Locate the cell with the specified text and output its (x, y) center coordinate. 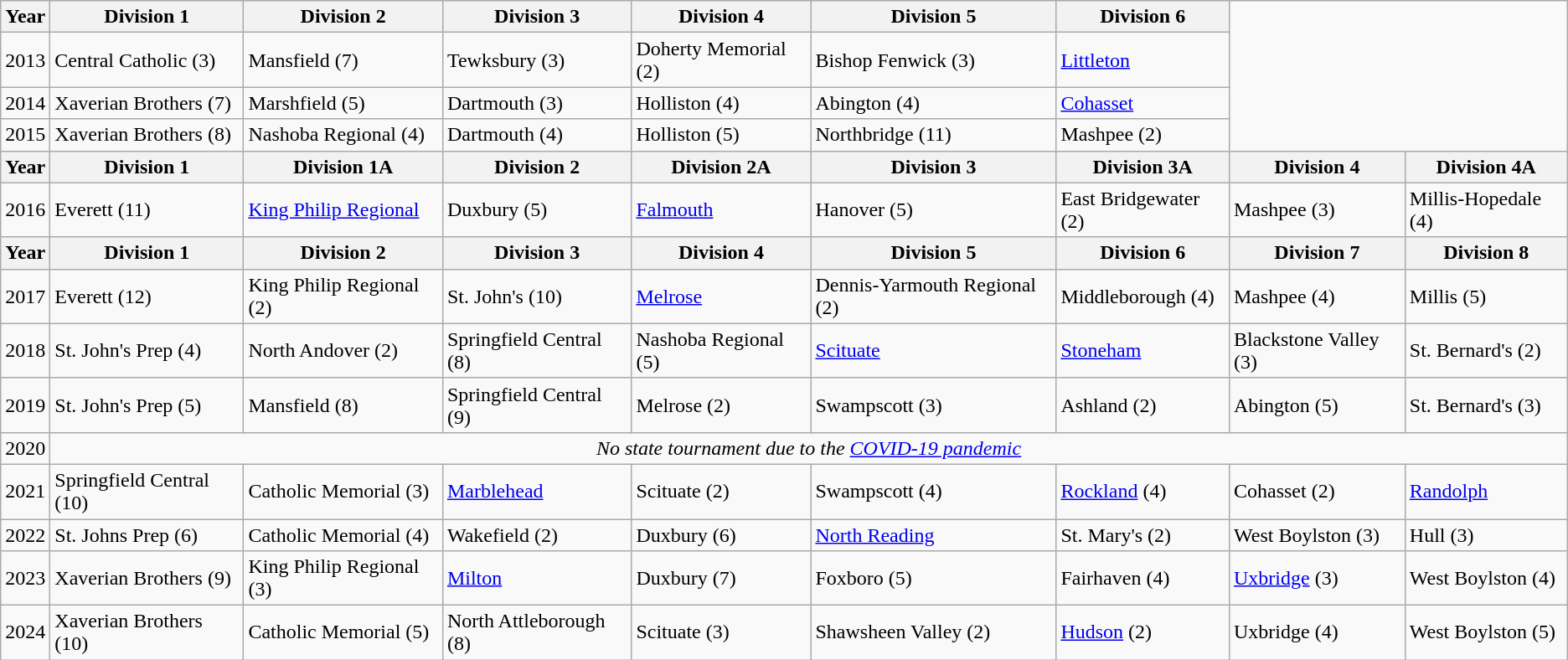
St. Bernard's (2) (1486, 350)
Mansfield (7) (343, 60)
Springfield Central (9) (536, 405)
Foxboro (5) (933, 578)
King Philip Regional (343, 209)
Hull (3) (1486, 535)
St. John's (10) (536, 296)
Scituate (933, 350)
2019 (25, 405)
Middleborough (4) (1142, 296)
West Boylston (5) (1486, 633)
Mashpee (2) (1142, 135)
Rockland (4) (1142, 491)
2024 (25, 633)
Catholic Memorial (3) (343, 491)
Wakefield (2) (536, 535)
2020 (25, 448)
Duxbury (5) (536, 209)
Catholic Memorial (4) (343, 535)
St. John's Prep (5) (147, 405)
Cohasset (1142, 103)
2016 (25, 209)
Nashoba Regional (5) (721, 350)
Hudson (2) (1142, 633)
Swampscott (3) (933, 405)
Dartmouth (3) (536, 103)
Xaverian Brothers (9) (147, 578)
Northbridge (11) (933, 135)
Hanover (5) (933, 209)
Littleton (1142, 60)
Mashpee (4) (1317, 296)
Shawsheen Valley (2) (933, 633)
Duxbury (6) (721, 535)
Xaverian Brothers (10) (147, 633)
Everett (12) (147, 296)
2018 (25, 350)
Division 1A (343, 167)
Xaverian Brothers (7) (147, 103)
Cohasset (2) (1317, 491)
Fairhaven (4) (1142, 578)
Millis (5) (1486, 296)
2023 (25, 578)
Abington (5) (1317, 405)
Xaverian Brothers (8) (147, 135)
Division 4A (1486, 167)
Central Catholic (3) (147, 60)
Falmouth (721, 209)
2015 (25, 135)
Nashoba Regional (4) (343, 135)
St. Bernard's (3) (1486, 405)
Division 3A (1142, 167)
Holliston (5) (721, 135)
Dennis-Yarmouth Regional (2) (933, 296)
2017 (25, 296)
Marshfield (5) (343, 103)
St. Johns Prep (6) (147, 535)
West Boylston (4) (1486, 578)
Milton (536, 578)
St. John's Prep (4) (147, 350)
West Boylston (3) (1317, 535)
Tewksbury (3) (536, 60)
Stoneham (1142, 350)
Mansfield (8) (343, 405)
2013 (25, 60)
Scituate (2) (721, 491)
2014 (25, 103)
Abington (4) (933, 103)
Springfield Central (8) (536, 350)
Doherty Memorial (2) (721, 60)
Everett (11) (147, 209)
Melrose (2) (721, 405)
Catholic Memorial (5) (343, 633)
2022 (25, 535)
East Bridgewater (2) (1142, 209)
Scituate (3) (721, 633)
Division 8 (1486, 253)
Mashpee (3) (1317, 209)
Millis-Hopedale (4) (1486, 209)
Swampscott (4) (933, 491)
King Philip Regional (2) (343, 296)
Dartmouth (4) (536, 135)
Ashland (2) (1142, 405)
North Attleborough (8) (536, 633)
Uxbridge (4) (1317, 633)
2021 (25, 491)
Uxbridge (3) (1317, 578)
King Philip Regional (3) (343, 578)
Duxbury (7) (721, 578)
Bishop Fenwick (3) (933, 60)
Marblehead (536, 491)
Division 7 (1317, 253)
Springfield Central (10) (147, 491)
North Andover (2) (343, 350)
North Reading (933, 535)
Blackstone Valley (3) (1317, 350)
Holliston (4) (721, 103)
Melrose (721, 296)
Randolph (1486, 491)
St. Mary's (2) (1142, 535)
Division 2A (721, 167)
No state tournament due to the COVID-19 pandemic (809, 448)
